Pinpoint the cell where the given text exists, returning its [X, Y] midpoint coordinate. 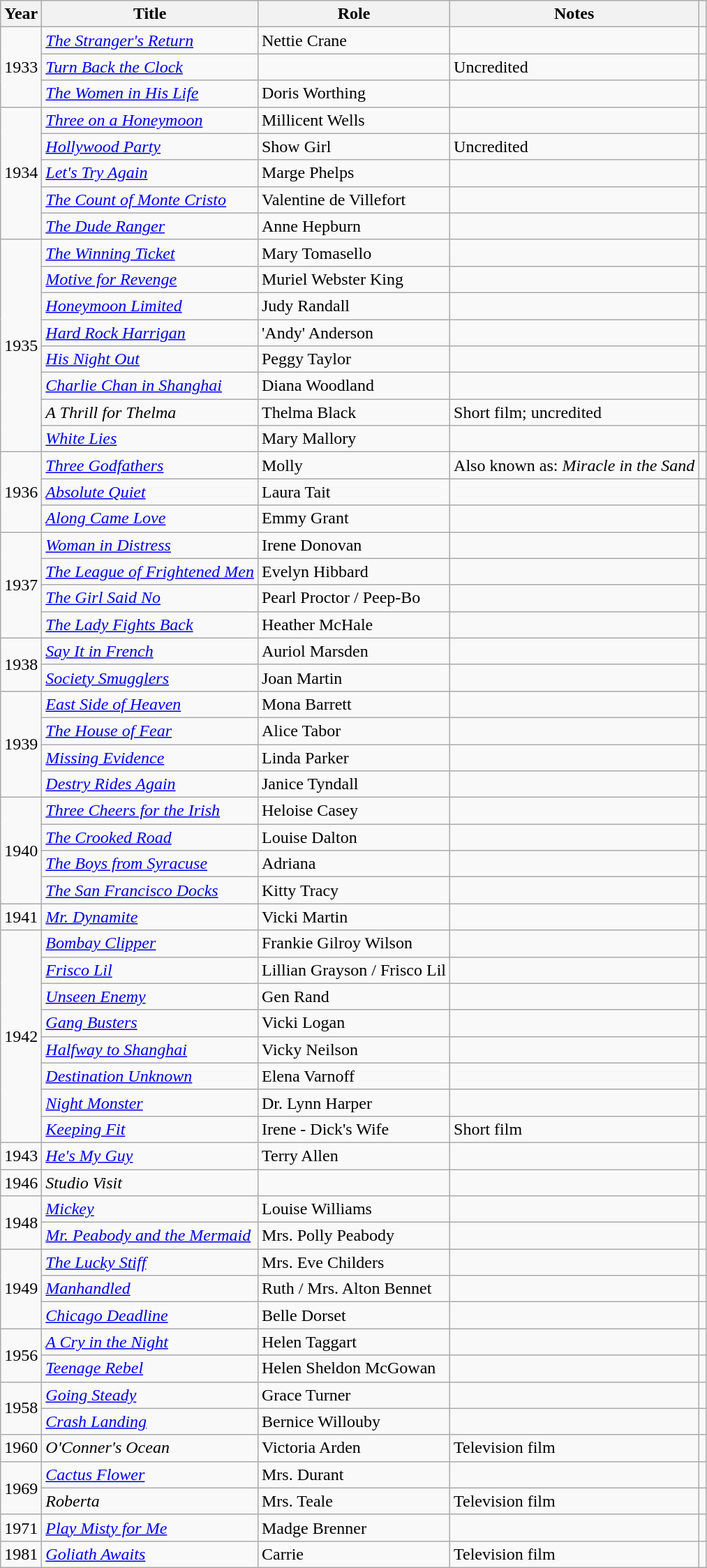
Mickey [150, 1209]
Molly [353, 465]
Heloise Casey [353, 811]
1935 [21, 345]
Let's Try Again [150, 173]
Honeymoon Limited [150, 306]
Irene Donovan [353, 545]
Short film; uncredited [574, 412]
Cactus Flower [150, 1474]
'Andy' Anderson [353, 333]
Manhandled [150, 1289]
1971 [21, 1528]
Title [150, 14]
Vicki Logan [353, 1023]
A Cry in the Night [150, 1342]
Janice Tyndall [353, 784]
Evelyn Hibbard [353, 572]
Vicky Neilson [353, 1050]
Belle Dorset [353, 1315]
Mona Barrett [353, 704]
Mrs. Eve Childers [353, 1262]
Laura Tait [353, 492]
Mr. Dynamite [150, 917]
Teenage Rebel [150, 1368]
Anne Hepburn [353, 226]
Ruth / Mrs. Alton Bennet [353, 1289]
Judy Randall [353, 306]
1958 [21, 1408]
Adriana [353, 864]
Role [353, 14]
1949 [21, 1289]
1936 [21, 492]
He's My Guy [150, 1156]
Gen Rand [353, 996]
Lillian Grayson / Frisco Lil [353, 970]
1937 [21, 585]
His Night Out [150, 359]
Notes [574, 14]
Helen Taggart [353, 1342]
Bernice Willouby [353, 1421]
Bombay Clipper [150, 943]
Short film [574, 1129]
Irene - Dick's Wife [353, 1129]
Destination Unknown [150, 1076]
1943 [21, 1156]
Linda Parker [353, 757]
Mrs. Durant [353, 1474]
The League of Frightened Men [150, 572]
Chicago Deadline [150, 1315]
The Boys from Syracuse [150, 864]
1938 [21, 664]
Woman in Distress [150, 545]
White Lies [150, 439]
1948 [21, 1223]
Three on a Honeymoon [150, 120]
Play Misty for Me [150, 1528]
Mary Tomasello [353, 253]
Studio Visit [150, 1183]
Three Godfathers [150, 465]
Terry Allen [353, 1156]
Louise Dalton [353, 837]
Grace Turner [353, 1395]
Hollywood Party [150, 147]
Helen Sheldon McGowan [353, 1368]
Missing Evidence [150, 757]
Marge Phelps [353, 173]
Keeping Fit [150, 1129]
The Dude Ranger [150, 226]
Night Monster [150, 1103]
The Women in His Life [150, 94]
Turn Back the Clock [150, 67]
Halfway to Shanghai [150, 1050]
Hard Rock Harrigan [150, 333]
Mrs. Polly Peabody [353, 1236]
Emmy Grant [353, 518]
Gang Busters [150, 1023]
Also known as: Miracle in the Sand [574, 465]
Along Came Love [150, 518]
Mr. Peabody and the Mermaid [150, 1236]
Goliath Awaits [150, 1554]
Frisco Lil [150, 970]
1940 [21, 851]
1942 [21, 1036]
The Winning Ticket [150, 253]
O'Conner's Ocean [150, 1448]
Mary Mallory [353, 439]
1934 [21, 173]
1981 [21, 1554]
Charlie Chan in Shanghai [150, 386]
Mrs. Teale [353, 1501]
Unseen Enemy [150, 996]
Crash Landing [150, 1421]
1956 [21, 1355]
Joan Martin [353, 678]
Three Cheers for the Irish [150, 811]
Going Steady [150, 1395]
Thelma Black [353, 412]
Year [21, 14]
1946 [21, 1183]
1939 [21, 744]
Muriel Webster King [353, 279]
Frankie Gilroy Wilson [353, 943]
1960 [21, 1448]
Roberta [150, 1501]
Nettie Crane [353, 40]
Pearl Proctor / Peep-Bo [353, 598]
The Lucky Stiff [150, 1262]
Vicki Martin [353, 917]
The Lady Fights Back [150, 625]
East Side of Heaven [150, 704]
1941 [21, 917]
Elena Varnoff [353, 1076]
1969 [21, 1488]
Dr. Lynn Harper [353, 1103]
The Crooked Road [150, 837]
The House of Fear [150, 731]
The Count of Monte Cristo [150, 200]
The San Francisco Docks [150, 890]
Diana Woodland [353, 386]
Louise Williams [353, 1209]
The Girl Said No [150, 598]
Motive for Revenge [150, 279]
Heather McHale [353, 625]
Kitty Tracy [353, 890]
Auriol Marsden [353, 651]
Millicent Wells [353, 120]
Madge Brenner [353, 1528]
Doris Worthing [353, 94]
The Stranger's Return [150, 40]
Peggy Taylor [353, 359]
Society Smugglers [150, 678]
Valentine de Villefort [353, 200]
Say It in French [150, 651]
Absolute Quiet [150, 492]
Carrie [353, 1554]
Alice Tabor [353, 731]
Victoria Arden [353, 1448]
Show Girl [353, 147]
A Thrill for Thelma [150, 412]
Destry Rides Again [150, 784]
1933 [21, 67]
